Identify which cell holds the provided text, then report its (x, y) central coordinate. 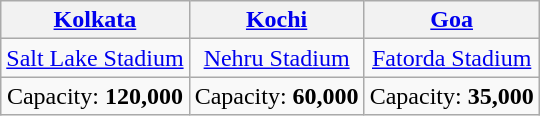
Nehru Stadium (276, 58)
Kolkata (95, 20)
Fatorda Stadium (452, 58)
Goa (452, 20)
Capacity: 120,000 (95, 96)
Capacity: 35,000 (452, 96)
Kochi (276, 20)
Capacity: 60,000 (276, 96)
Salt Lake Stadium (95, 58)
